Extract the [X, Y] coordinate from the center of the cell holding the provided text.  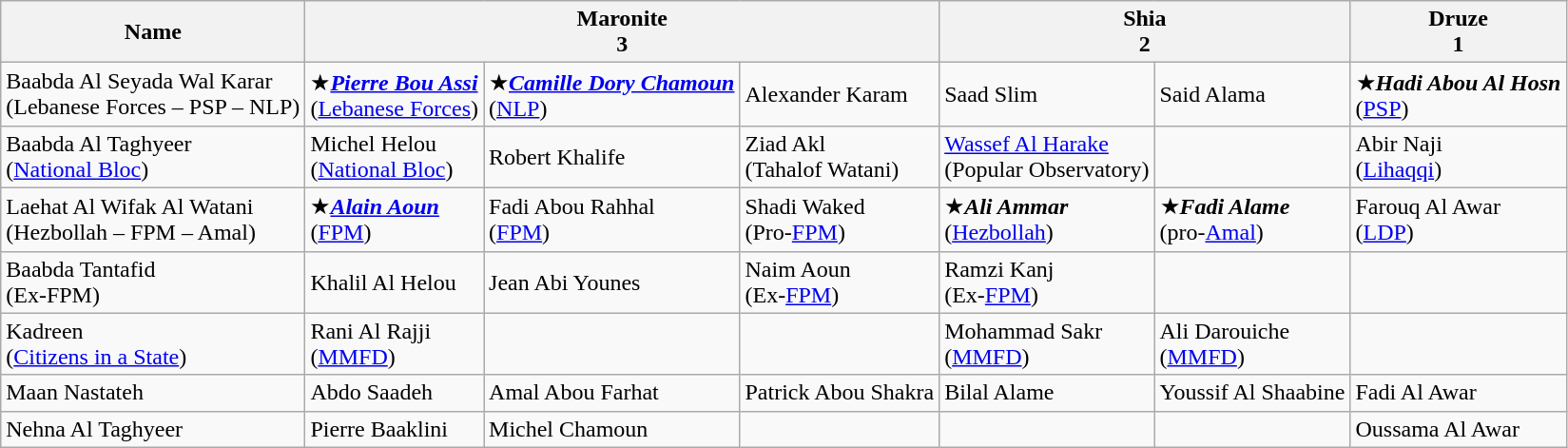
Wassef Al Harake(Popular Observatory) [1047, 156]
Maronite3 [622, 32]
Alexander Karam [840, 95]
Name [153, 32]
Said Alama [1252, 95]
Youssif Al Shaabine [1252, 393]
Oussama Al Awar [1459, 429]
★Alain Aoun(FPM) [395, 219]
Pierre Baaklini [395, 429]
Robert Khalife [612, 156]
Abdo Saadeh [395, 393]
Druze1 [1459, 32]
Patrick Abou Shakra [840, 393]
Shia2 [1145, 32]
Maan Nastateh [153, 393]
Michel Chamoun [612, 429]
★Fadi Alame(pro-Amal) [1252, 219]
Laehat Al Wifak Al Watani(Hezbollah – FPM – Amal) [153, 219]
Kadreen(Citizens in a State) [153, 344]
★Camille Dory Chamoun(NLP) [612, 95]
Bilal Alame [1047, 393]
Jean Abi Younes [612, 282]
Amal Abou Farhat [612, 393]
Michel Helou(National Bloc) [395, 156]
Saad Slim [1047, 95]
Abir Naji(Lihaqqi) [1459, 156]
★Hadi Abou Al Hosn(PSP) [1459, 95]
Mohammad Sakr(MMFD) [1047, 344]
Fadi Abou Rahhal(FPM) [612, 219]
Ali Darouiche(MMFD) [1252, 344]
★Ali Ammar(Hezbollah) [1047, 219]
Baabda Al Taghyeer(National Bloc) [153, 156]
Ramzi Kanj(Ex-FPM) [1047, 282]
★Pierre Bou Assi(Lebanese Forces) [395, 95]
Nehna Al Taghyeer [153, 429]
Shadi Waked(Pro-FPM) [840, 219]
Khalil Al Helou [395, 282]
Rani Al Rajji(MMFD) [395, 344]
Fadi Al Awar [1459, 393]
Baabda Al Seyada Wal Karar(Lebanese Forces – PSP – NLP) [153, 95]
Ziad Akl(Tahalof Watani) [840, 156]
Farouq Al Awar(LDP) [1459, 219]
Baabda Tantafid(Ex-FPM) [153, 282]
Naim Aoun(Ex-FPM) [840, 282]
